Scan for the cell matching the given text and deliver its (x, y) coordinate at center. 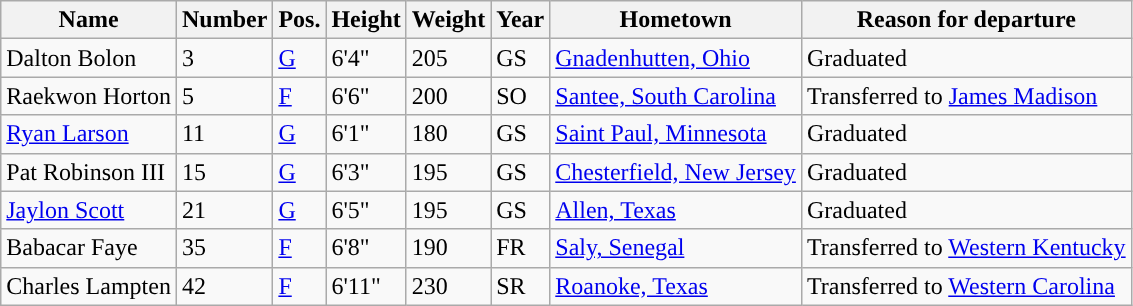
42 (224, 286)
Raekwon Horton (89, 96)
Pos. (300, 20)
Saint Paul, Minnesota (676, 134)
Jaylon Scott (89, 210)
6'11" (366, 286)
Ryan Larson (89, 134)
205 (448, 58)
Charles Lampten (89, 286)
Chesterfield, New Jersey (676, 172)
Babacar Faye (89, 248)
6'5" (366, 210)
Name (89, 20)
SO (520, 96)
6'3" (366, 172)
FR (520, 248)
Roanoke, Texas (676, 286)
6'4" (366, 58)
6'1" (366, 134)
SR (520, 286)
230 (448, 286)
Transferred to James Madison (966, 96)
190 (448, 248)
5 (224, 96)
Hometown (676, 20)
Number (224, 20)
Year (520, 20)
Pat Robinson III (89, 172)
11 (224, 134)
3 (224, 58)
6'6" (366, 96)
6'8" (366, 248)
180 (448, 134)
200 (448, 96)
35 (224, 248)
15 (224, 172)
21 (224, 210)
Saly, Senegal (676, 248)
Allen, Texas (676, 210)
Reason for departure (966, 20)
Transferred to Western Carolina (966, 286)
Santee, South Carolina (676, 96)
Weight (448, 20)
Height (366, 20)
Gnadenhutten, Ohio (676, 58)
Dalton Bolon (89, 58)
Transferred to Western Kentucky (966, 248)
